Find where the given text appears and provide that cell's center as [X, Y] coordinate. 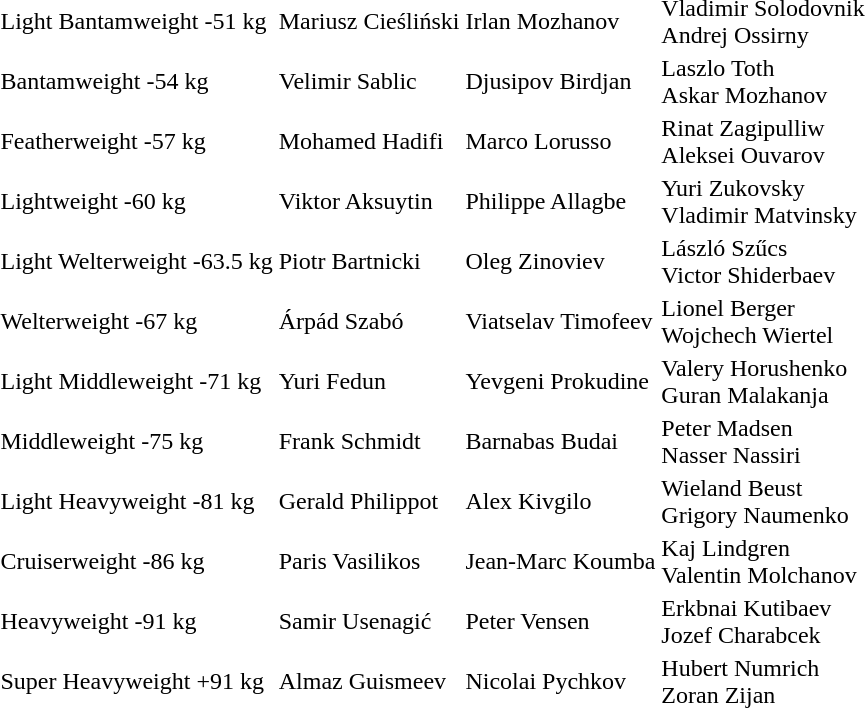
Viktor Aksuytin [369, 202]
Árpád Szabó [369, 322]
Yevgeni Prokudine [560, 382]
Velimir Sablic [369, 82]
Jean-Marc Koumba [560, 562]
Yuri Fedun [369, 382]
Samir Usenagić [369, 622]
Marco Lorusso [560, 142]
Djusipov Birdjan [560, 82]
Philippe Allagbe [560, 202]
Oleg Zinoviev [560, 262]
Piotr Bartnicki [369, 262]
Mohamed Hadifi [369, 142]
Barnabas Budai [560, 442]
Peter Vensen [560, 622]
Paris Vasilikos [369, 562]
Gerald Philippot [369, 502]
Viatselav Timofeev [560, 322]
Frank Schmidt [369, 442]
Alex Kivgilo [560, 502]
